Find where the given text appears and provide that cell's center as (X, Y) coordinate. 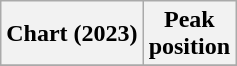
Chart (2023) (72, 34)
Peakposition (189, 34)
